Pinpoint the cell where the given text exists, returning its (x, y) midpoint coordinate. 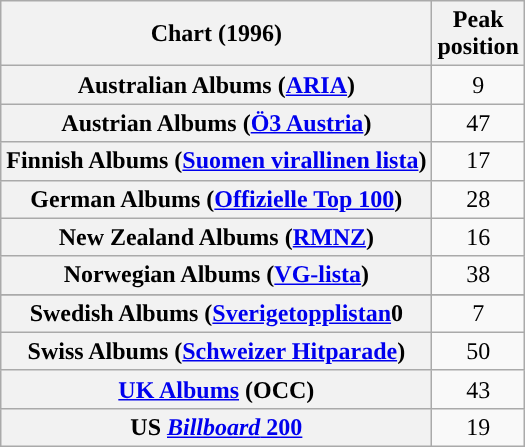
Peakposition (478, 34)
50 (478, 351)
19 (478, 427)
7 (478, 313)
28 (478, 199)
German Albums (Offizielle Top 100) (216, 199)
Austrian Albums (Ö3 Austria) (216, 123)
47 (478, 123)
New Zealand Albums (RMNZ) (216, 237)
Norwegian Albums (VG-lista) (216, 275)
UK Albums (OCC) (216, 389)
Finnish Albums (Suomen virallinen lista) (216, 161)
43 (478, 389)
Australian Albums (ARIA) (216, 85)
16 (478, 237)
9 (478, 85)
Swiss Albums (Schweizer Hitparade) (216, 351)
38 (478, 275)
17 (478, 161)
US Billboard 200 (216, 427)
Chart (1996) (216, 34)
Swedish Albums (Sverigetopplistan0 (216, 313)
